Provide the [X, Y] coordinate of the cell's center where the given text is located.  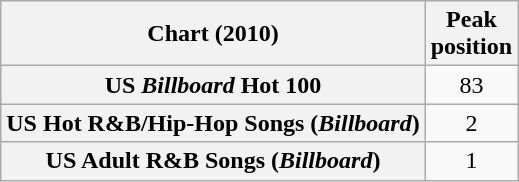
US Adult R&B Songs (Billboard) [213, 161]
Peakposition [471, 34]
Chart (2010) [213, 34]
US Hot R&B/Hip-Hop Songs (Billboard) [213, 123]
83 [471, 85]
US Billboard Hot 100 [213, 85]
1 [471, 161]
2 [471, 123]
